Output the (x, y) coordinate of the center of the cell containing the given text.  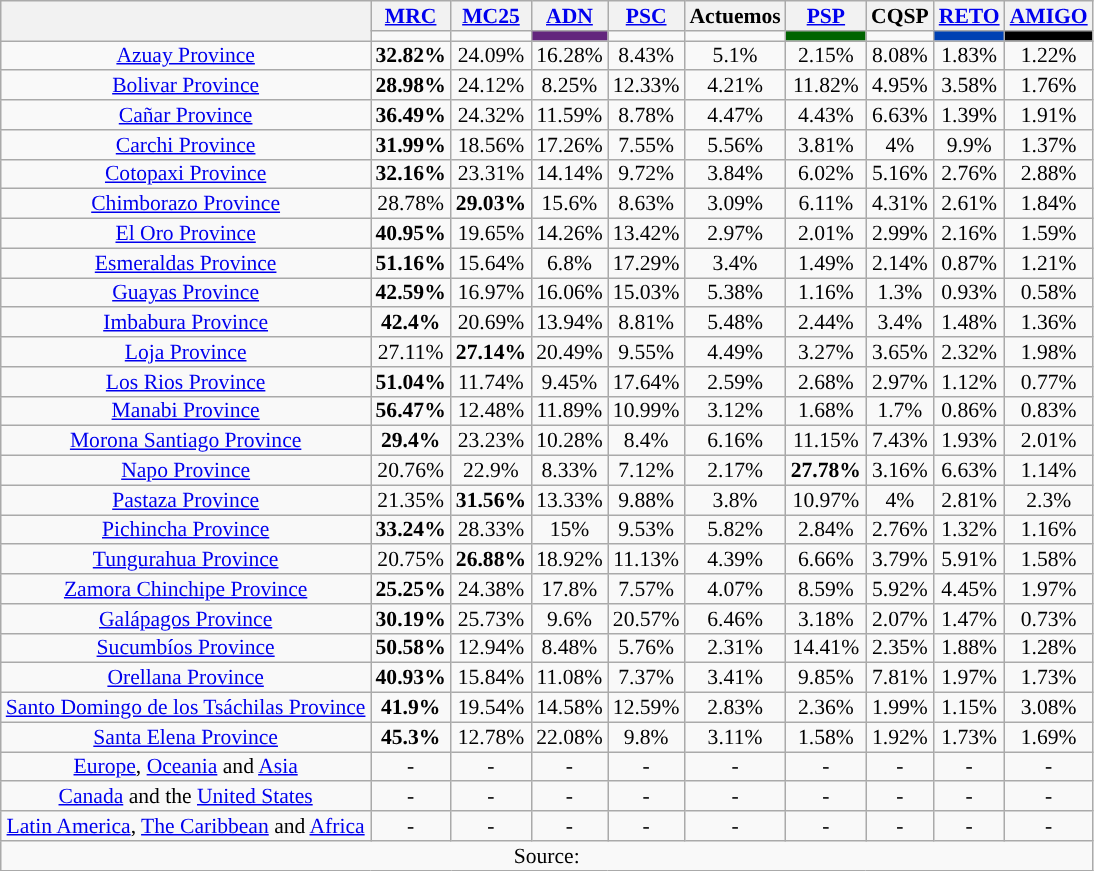
Chimborazo Province (186, 204)
1.22% (1049, 56)
14.41% (826, 648)
Source: (547, 856)
20.76% (410, 471)
Esmeraldas Province (186, 263)
2.59% (734, 382)
16.28% (570, 56)
5.82% (734, 530)
Imbabura Province (186, 323)
Guayas Province (186, 293)
Cotopaxi Province (186, 174)
13.42% (646, 234)
2.16% (970, 234)
26.88% (491, 560)
6.11% (826, 204)
22.08% (570, 737)
3.27% (826, 352)
2.61% (970, 204)
1.93% (970, 441)
29.03% (491, 204)
1.28% (1049, 648)
1.14% (1049, 471)
15.84% (491, 678)
8.78% (646, 115)
Santa Elena Province (186, 737)
1.83% (970, 56)
1.99% (900, 708)
3.11% (734, 737)
4.45% (970, 589)
18.92% (570, 560)
8.59% (826, 589)
41.9% (410, 708)
17.64% (646, 382)
18.56% (491, 145)
7.12% (646, 471)
20.49% (570, 352)
51.04% (410, 382)
2.68% (826, 382)
Los Rios Province (186, 382)
1.15% (970, 708)
11.59% (570, 115)
1.84% (1049, 204)
31.99% (410, 145)
Latin America, The Caribbean and Africa (186, 826)
8.48% (570, 648)
8.33% (570, 471)
9.72% (646, 174)
2.84% (826, 530)
6.46% (734, 619)
ADN (570, 16)
1.32% (970, 530)
24.38% (491, 589)
1.47% (970, 619)
Carchi Province (186, 145)
11.15% (826, 441)
RETO (970, 16)
3.41% (734, 678)
13.33% (570, 500)
2.81% (970, 500)
5.56% (734, 145)
56.47% (410, 411)
Santo Domingo de los Tsáchilas Province (186, 708)
Morona Santiago Province (186, 441)
1.92% (900, 737)
3.16% (900, 471)
PSC (646, 16)
1.68% (826, 411)
5.91% (970, 560)
25.25% (410, 589)
Pastaza Province (186, 500)
16.06% (570, 293)
29.4% (410, 441)
40.93% (410, 678)
8.4% (646, 441)
3.8% (734, 500)
2.3% (1049, 500)
11.13% (646, 560)
22.9% (491, 471)
2.44% (826, 323)
24.32% (491, 115)
0.93% (970, 293)
11.82% (826, 86)
42.4% (410, 323)
5.16% (900, 174)
3.09% (734, 204)
5.1% (734, 56)
Bolivar Province (186, 86)
3.58% (970, 86)
32.82% (410, 56)
7.55% (646, 145)
0.58% (1049, 293)
12.94% (491, 648)
Sucumbíos Province (186, 648)
14.14% (570, 174)
3.18% (826, 619)
2.83% (734, 708)
CQSP (900, 16)
36.49% (410, 115)
0.73% (1049, 619)
42.59% (410, 293)
Actuemos (734, 16)
16.97% (491, 293)
1.88% (970, 648)
19.65% (491, 234)
5.38% (734, 293)
8.63% (646, 204)
32.16% (410, 174)
4.39% (734, 560)
3.84% (734, 174)
17.29% (646, 263)
MRC (410, 16)
2.07% (900, 619)
3.08% (1049, 708)
51.16% (410, 263)
1.76% (1049, 86)
33.24% (410, 530)
20.69% (491, 323)
AMIGO (1049, 16)
8.43% (646, 56)
24.09% (491, 56)
1.69% (1049, 737)
1.59% (1049, 234)
11.08% (570, 678)
4.95% (900, 86)
7.81% (900, 678)
Tungurahua Province (186, 560)
2.88% (1049, 174)
Canada and the United States (186, 797)
17.8% (570, 589)
7.37% (646, 678)
0.83% (1049, 411)
Napo Province (186, 471)
0.77% (1049, 382)
28.78% (410, 204)
15.6% (570, 204)
1.12% (970, 382)
20.75% (410, 560)
2.35% (900, 648)
14.26% (570, 234)
6.8% (570, 263)
3.79% (900, 560)
6.02% (826, 174)
9.88% (646, 500)
2.17% (734, 471)
El Oro Province (186, 234)
45.3% (410, 737)
9.9% (970, 145)
6.16% (734, 441)
1.21% (1049, 263)
4.47% (734, 115)
15% (570, 530)
1.3% (900, 293)
17.26% (570, 145)
8.81% (646, 323)
9.55% (646, 352)
Manabi Province (186, 411)
Cañar Province (186, 115)
5.92% (900, 589)
Azuay Province (186, 56)
11.89% (570, 411)
1.48% (970, 323)
Europe, Oceania and Asia (186, 767)
2.31% (734, 648)
12.48% (491, 411)
12.33% (646, 86)
14.58% (570, 708)
Zamora Chinchipe Province (186, 589)
10.28% (570, 441)
9.53% (646, 530)
4.07% (734, 589)
1.39% (970, 115)
0.86% (970, 411)
Pichincha Province (186, 530)
10.99% (646, 411)
4.49% (734, 352)
PSP (826, 16)
50.58% (410, 648)
9.8% (646, 737)
4.43% (826, 115)
2.36% (826, 708)
15.64% (491, 263)
1.91% (1049, 115)
4.31% (900, 204)
9.6% (570, 619)
27.78% (826, 471)
5.76% (646, 648)
1.36% (1049, 323)
24.12% (491, 86)
MC25 (491, 16)
Loja Province (186, 352)
40.95% (410, 234)
3.65% (900, 352)
19.54% (491, 708)
20.57% (646, 619)
3.12% (734, 411)
27.11% (410, 352)
27.14% (491, 352)
23.23% (491, 441)
2.14% (900, 263)
Orellana Province (186, 678)
12.78% (491, 737)
28.98% (410, 86)
5.48% (734, 323)
1.7% (900, 411)
1.98% (1049, 352)
8.08% (900, 56)
28.33% (491, 530)
Galápagos Province (186, 619)
3.81% (826, 145)
2.99% (900, 234)
25.73% (491, 619)
6.66% (826, 560)
12.59% (646, 708)
7.57% (646, 589)
30.19% (410, 619)
9.85% (826, 678)
1.49% (826, 263)
7.43% (900, 441)
0.87% (970, 263)
23.31% (491, 174)
9.45% (570, 382)
11.74% (491, 382)
21.35% (410, 500)
31.56% (491, 500)
2.15% (826, 56)
8.25% (570, 86)
1.37% (1049, 145)
4.21% (734, 86)
13.94% (570, 323)
2.32% (970, 352)
10.97% (826, 500)
15.03% (646, 293)
